For the text-containing cell, return its midpoint in (X, Y) coordinate format. 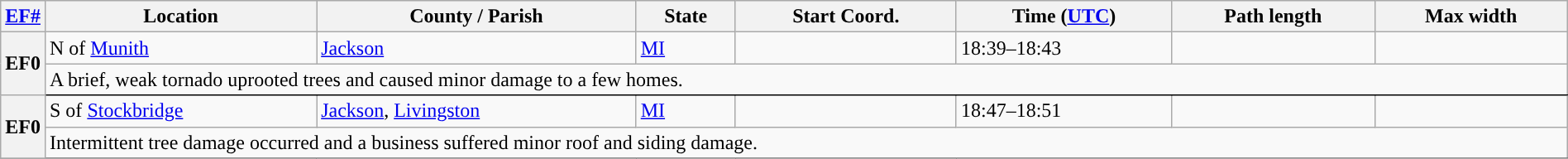
Jackson (476, 48)
18:47–18:51 (1064, 111)
Time (UTC) (1064, 17)
Start Coord. (845, 17)
EF# (23, 17)
Jackson, Livingston (476, 111)
18:39–18:43 (1064, 48)
A brief, weak tornado uprooted trees and caused minor damage to a few homes. (806, 79)
Max width (1470, 17)
Path length (1273, 17)
S of Stockbridge (180, 111)
County / Parish (476, 17)
State (686, 17)
Intermittent tree damage occurred and a business suffered minor roof and siding damage. (806, 142)
Location (180, 17)
N of Munith (180, 48)
